Provide the [X, Y] coordinate of the cell's center where the given text is located.  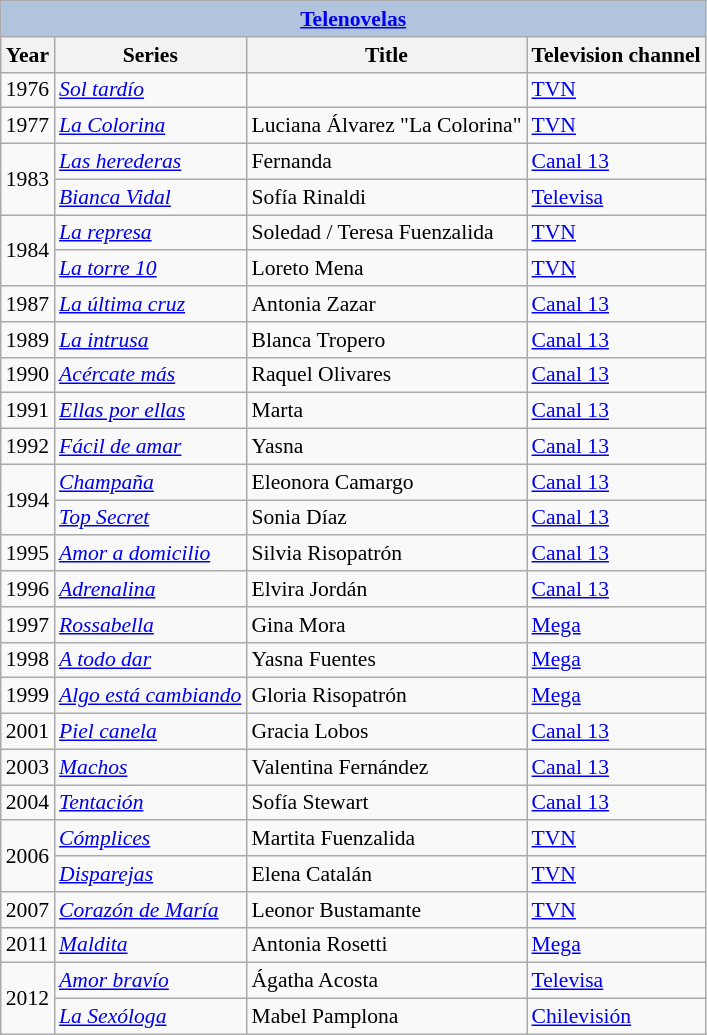
Series [150, 55]
Sol tardío [150, 90]
Algo está cambiando [150, 696]
2011 [28, 945]
1987 [28, 304]
1983 [28, 180]
Luciana Álvarez "La Colorina" [386, 126]
Champaña [150, 482]
2003 [28, 767]
Bianca Vidal [150, 197]
Blanca Tropero [386, 340]
2004 [28, 803]
Gracia Lobos [386, 732]
Loreto Mena [386, 269]
Disparejas [150, 874]
La torre 10 [150, 269]
Eleonora Camargo [386, 482]
Fernanda [386, 162]
1997 [28, 625]
2006 [28, 856]
1992 [28, 447]
Sofía Rinaldi [386, 197]
La intrusa [150, 340]
Martita Fuenzalida [386, 839]
Antonia Zazar [386, 304]
Year [28, 55]
Piel canela [150, 732]
Maldita [150, 945]
Ágatha Acosta [386, 981]
1989 [28, 340]
Soledad / Teresa Fuenzalida [386, 233]
Yasna Fuentes [386, 660]
Rossabella [150, 625]
Gina Mora [386, 625]
Ellas por ellas [150, 411]
Top Secret [150, 518]
Amor bravío [150, 981]
Gloria Risopatrón [386, 696]
Corazón de María [150, 910]
A todo dar [150, 660]
1995 [28, 554]
La Sexóloga [150, 1017]
1991 [28, 411]
Tentación [150, 803]
Fácil de amar [150, 447]
La última cruz [150, 304]
1994 [28, 500]
Elena Catalán [386, 874]
1998 [28, 660]
Acércate más [150, 375]
Chilevisión [616, 1017]
Leonor Bustamante [386, 910]
Sonia Díaz [386, 518]
2007 [28, 910]
Title [386, 55]
Raquel Olivares [386, 375]
Machos [150, 767]
1999 [28, 696]
Valentina Fernández [386, 767]
Cómplices [150, 839]
Adrenalina [150, 589]
1977 [28, 126]
Sofía Stewart [386, 803]
Yasna [386, 447]
Telenovelas [354, 19]
2012 [28, 998]
1996 [28, 589]
Marta [386, 411]
Elvira Jordán [386, 589]
1976 [28, 90]
Mabel Pamplona [386, 1017]
Antonia Rosetti [386, 945]
Las herederas [150, 162]
Amor a domicilio [150, 554]
1984 [28, 250]
Television channel [616, 55]
1990 [28, 375]
La represa [150, 233]
Silvia Risopatrón [386, 554]
2001 [28, 732]
La Colorina [150, 126]
